Detect which cell encompasses the target text, then output its (X, Y) center coordinate. 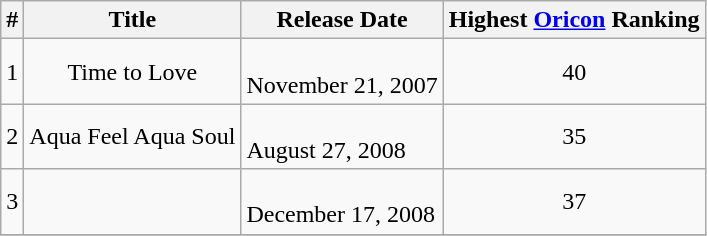
November 21, 2007 (342, 72)
2 (12, 136)
August 27, 2008 (342, 136)
1 (12, 72)
40 (574, 72)
Title (132, 20)
Release Date (342, 20)
# (12, 20)
Aqua Feel Aqua Soul (132, 136)
35 (574, 136)
37 (574, 202)
Highest Oricon Ranking (574, 20)
Time to Love (132, 72)
December 17, 2008 (342, 202)
3 (12, 202)
